Detect which cell encompasses the target text, then output its [X, Y] center coordinate. 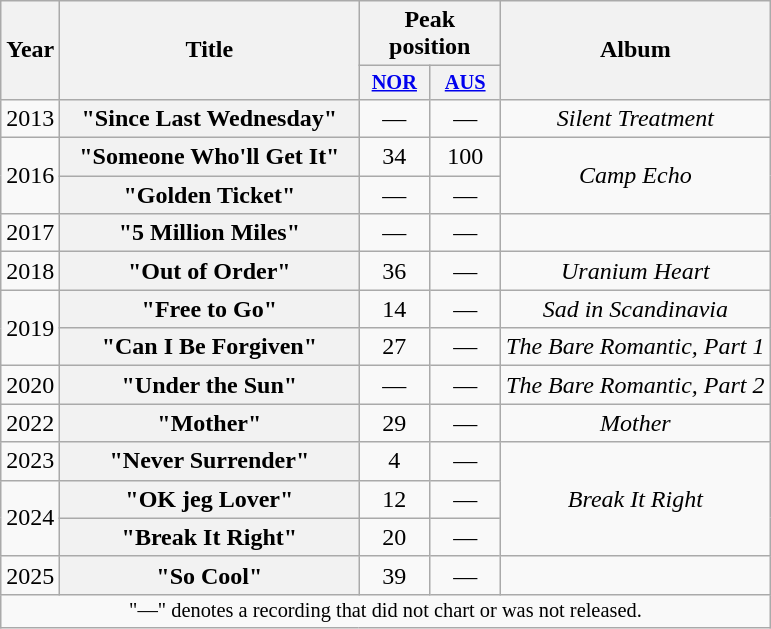
2018 [30, 271]
"Under the Sun" [210, 385]
4 [394, 461]
"Can I Be Forgiven" [210, 347]
Silent Treatment [636, 118]
2022 [30, 423]
2013 [30, 118]
27 [394, 347]
"Free to Go" [210, 309]
"Mother" [210, 423]
14 [394, 309]
Peak position [430, 34]
The Bare Romantic, Part 1 [636, 347]
20 [394, 537]
AUS [466, 83]
2023 [30, 461]
Mother [636, 423]
"Break It Right" [210, 537]
2020 [30, 385]
"Someone Who'll Get It" [210, 157]
Year [30, 50]
NOR [394, 83]
36 [394, 271]
29 [394, 423]
12 [394, 499]
Album [636, 50]
Uranium Heart [636, 271]
The Bare Romantic, Part 2 [636, 385]
39 [394, 575]
"OK jeg Lover" [210, 499]
"Golden Ticket" [210, 195]
"Out of Order" [210, 271]
2025 [30, 575]
34 [394, 157]
Title [210, 50]
Break It Right [636, 499]
"Since Last Wednesday" [210, 118]
"5 Million Miles" [210, 233]
100 [466, 157]
Camp Echo [636, 176]
"—" denotes a recording that did not chart or was not released. [386, 611]
2024 [30, 518]
Sad in Scandinavia [636, 309]
2019 [30, 328]
"Never Surrender" [210, 461]
2016 [30, 176]
"So Cool" [210, 575]
2017 [30, 233]
